From the cell containing the given text, extract its center point as [X, Y] coordinate. 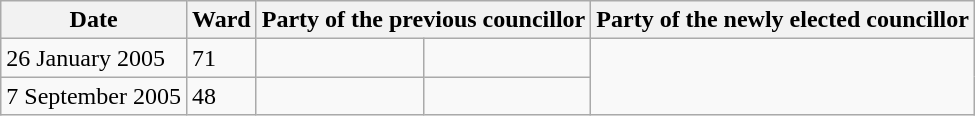
7 September 2005 [94, 96]
26 January 2005 [94, 58]
71 [221, 58]
Ward [221, 20]
Party of the newly elected councillor [783, 20]
Party of the previous councillor [424, 20]
48 [221, 96]
Date [94, 20]
